Return [X, Y] of the center of cell containing provided text 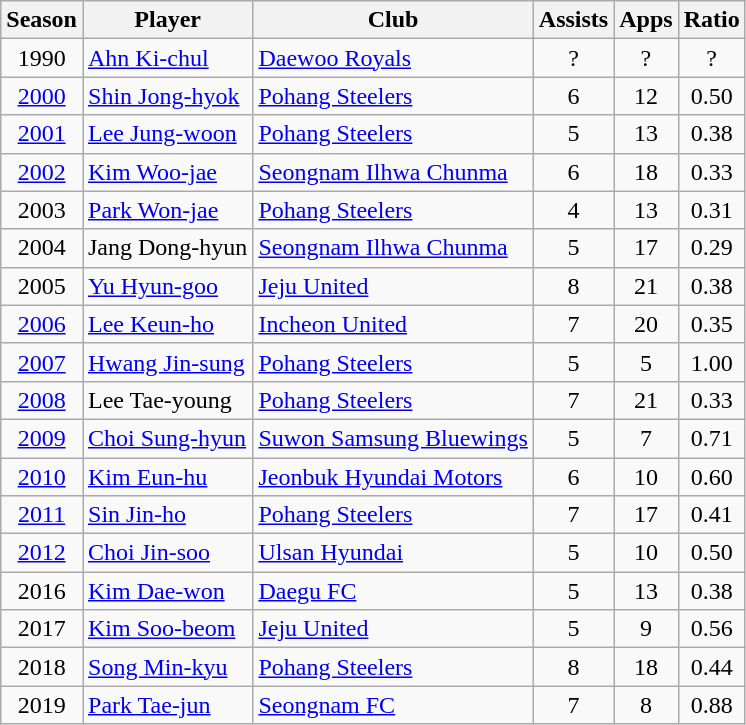
Incheon United [393, 324]
Ulsan Hyundai [393, 553]
2006 [42, 324]
Kim Woo-jae [167, 172]
4 [573, 210]
0.29 [712, 248]
Lee Tae-young [167, 400]
2004 [42, 248]
Apps [646, 20]
2016 [42, 591]
2012 [42, 553]
2010 [42, 477]
Ratio [712, 20]
Jang Dong-hyun [167, 248]
2011 [42, 515]
0.71 [712, 438]
0.35 [712, 324]
2017 [42, 629]
Daewoo Royals [393, 58]
0.41 [712, 515]
2005 [42, 286]
Assists [573, 20]
Ahn Ki-chul [167, 58]
Sin Jin-ho [167, 515]
Choi Sung-hyun [167, 438]
Hwang Jin-sung [167, 362]
Club [393, 20]
0.88 [712, 705]
Jeonbuk Hyundai Motors [393, 477]
Yu Hyun-goo [167, 286]
20 [646, 324]
Player [167, 20]
2000 [42, 96]
Season [42, 20]
2001 [42, 134]
9 [646, 629]
0.31 [712, 210]
2019 [42, 705]
Lee Jung-woon [167, 134]
Lee Keun-ho [167, 324]
2002 [42, 172]
2007 [42, 362]
2018 [42, 667]
2009 [42, 438]
12 [646, 96]
Kim Soo-beom [167, 629]
Choi Jin-soo [167, 553]
2003 [42, 210]
Suwon Samsung Bluewings [393, 438]
Song Min-kyu [167, 667]
0.60 [712, 477]
1990 [42, 58]
Shin Jong-hyok [167, 96]
1.00 [712, 362]
2008 [42, 400]
0.44 [712, 667]
Daegu FC [393, 591]
Seongnam FC [393, 705]
Kim Dae-won [167, 591]
Kim Eun-hu [167, 477]
Park Tae-jun [167, 705]
Park Won-jae [167, 210]
0.56 [712, 629]
